Provide the (X, Y) coordinate of the cell's center where the given text is located.  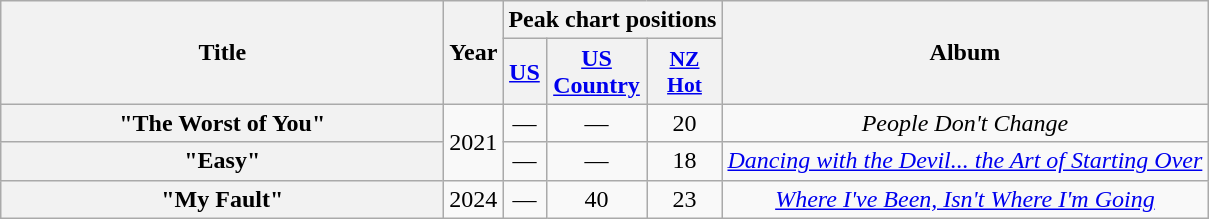
2021 (474, 142)
"The Worst of You" (222, 123)
"Easy" (222, 161)
People Don't Change (965, 123)
Title (222, 52)
Peak chart positions (612, 20)
18 (684, 161)
23 (684, 199)
Where I've Been, Isn't Where I'm Going (965, 199)
USCountry (596, 72)
"My Fault" (222, 199)
US (524, 72)
NZHot (684, 72)
Album (965, 52)
Year (474, 52)
20 (684, 123)
40 (596, 199)
2024 (474, 199)
Dancing with the Devil... the Art of Starting Over (965, 161)
